Find where the given text appears and provide that cell's center as [x, y] coordinate. 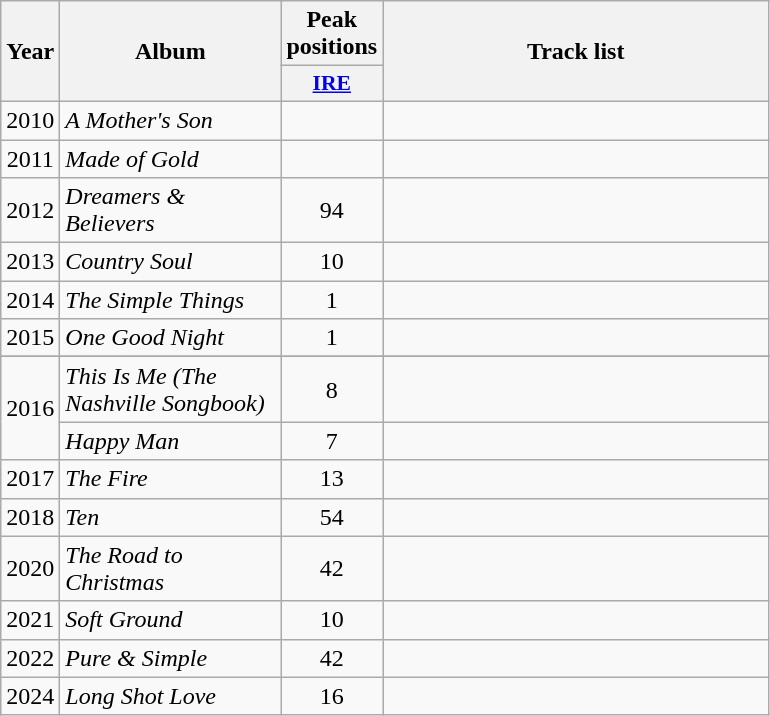
94 [332, 210]
Track list [576, 52]
Pure & Simple [170, 658]
2018 [30, 517]
2010 [30, 120]
This Is Me (The Nashville Songbook) [170, 390]
A Mother's Son [170, 120]
Album [170, 52]
2016 [30, 408]
16 [332, 696]
54 [332, 517]
2012 [30, 210]
Year [30, 52]
Long Shot Love [170, 696]
13 [332, 479]
The Fire [170, 479]
2017 [30, 479]
One Good Night [170, 338]
Peak positions [332, 34]
8 [332, 390]
2013 [30, 262]
Country Soul [170, 262]
2022 [30, 658]
7 [332, 441]
2014 [30, 300]
2021 [30, 620]
2020 [30, 568]
IRE [332, 84]
Happy Man [170, 441]
Made of Gold [170, 159]
2024 [30, 696]
Soft Ground [170, 620]
2015 [30, 338]
The Simple Things [170, 300]
2011 [30, 159]
Dreamers & Believers [170, 210]
Ten [170, 517]
The Road to Christmas [170, 568]
